Return the [X, Y] coordinate for the center point of the cell that contains the specified text.  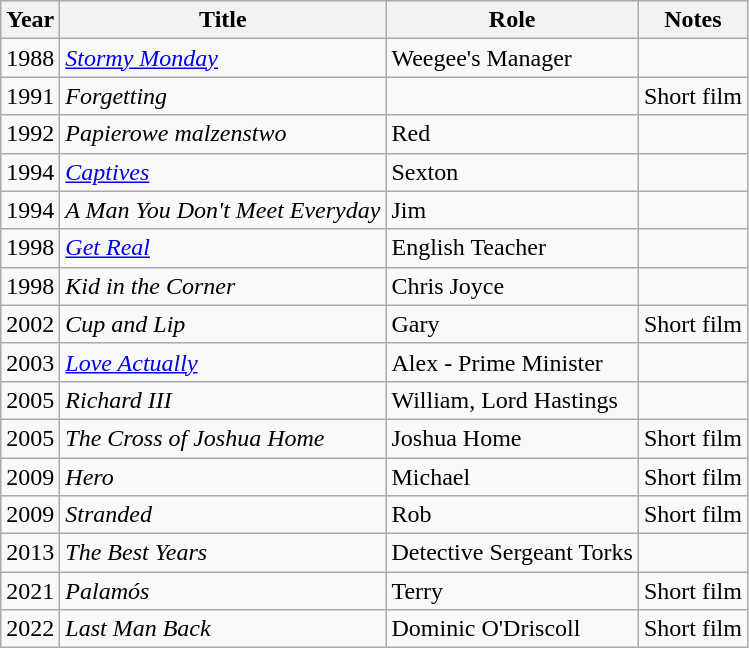
Kid in the Corner [223, 286]
2003 [30, 362]
The Cross of Joshua Home [223, 438]
Jim [512, 210]
2002 [30, 324]
2021 [30, 591]
Terry [512, 591]
Role [512, 20]
English Teacher [512, 248]
Year [30, 20]
William, Lord Hastings [512, 400]
The Best Years [223, 553]
Rob [512, 515]
Stranded [223, 515]
Gary [512, 324]
Sexton [512, 172]
1992 [30, 134]
Love Actually [223, 362]
1988 [30, 58]
Last Man Back [223, 629]
2022 [30, 629]
Captives [223, 172]
Forgetting [223, 96]
Palamós [223, 591]
Joshua Home [512, 438]
Red [512, 134]
Papierowe malzenstwo [223, 134]
Title [223, 20]
2013 [30, 553]
1991 [30, 96]
Cup and Lip [223, 324]
Weegee's Manager [512, 58]
Alex - Prime Minister [512, 362]
Notes [692, 20]
Stormy Monday [223, 58]
Get Real [223, 248]
Michael [512, 477]
A Man You Don't Meet Everyday [223, 210]
Chris Joyce [512, 286]
Hero [223, 477]
Dominic O'Driscoll [512, 629]
Richard III [223, 400]
Detective Sergeant Torks [512, 553]
